For the text-containing cell, return its midpoint in [x, y] coordinate format. 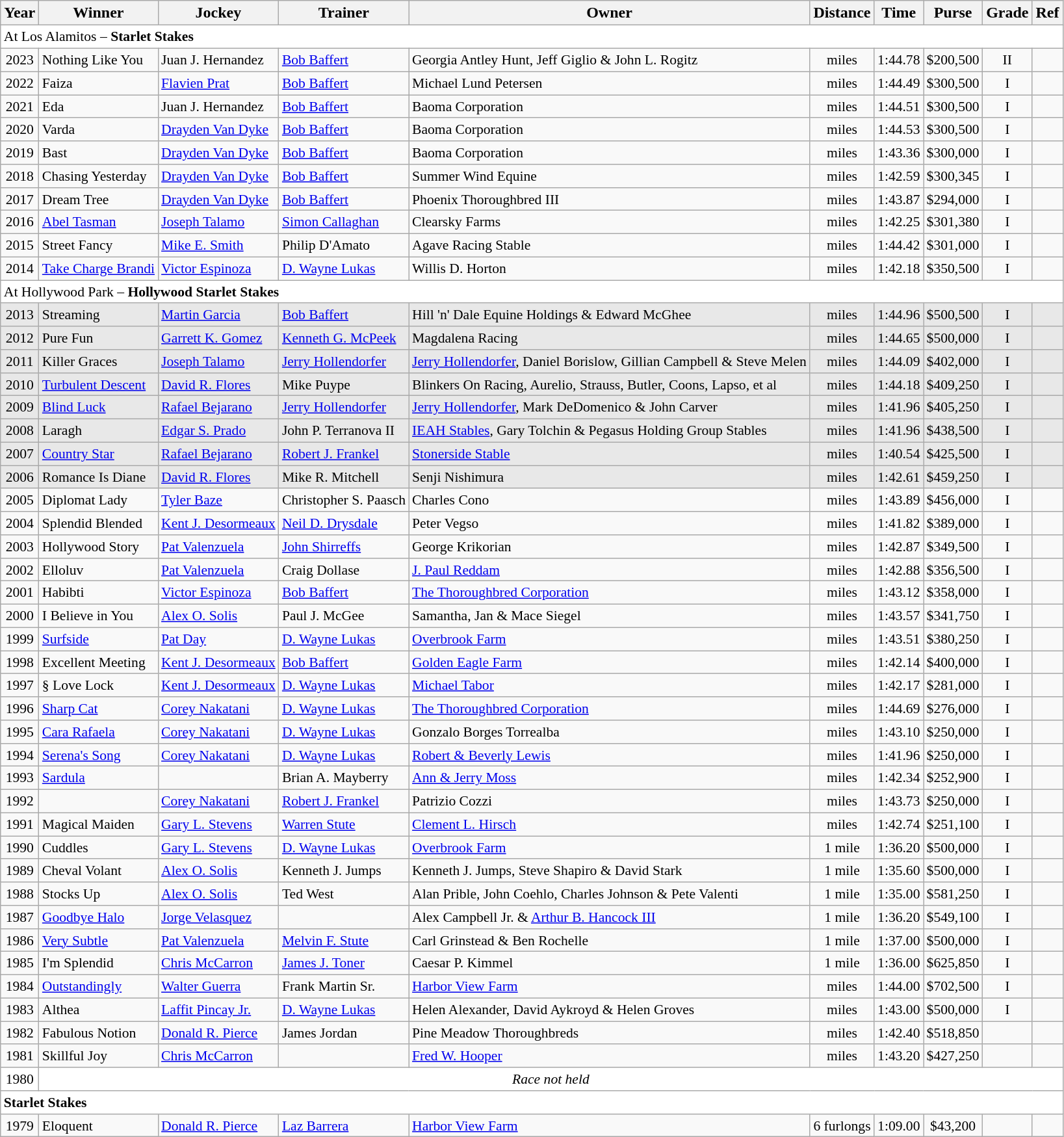
Goodbye Halo [99, 917]
Senji Nishimura [610, 477]
$500,500 [953, 315]
Starlet Stakes [532, 1103]
Splendid Blended [99, 523]
1986 [19, 940]
$358,000 [953, 593]
IEAH Stables, Gary Tolchin & Pegasus Holding Group Stables [610, 430]
Craig Dollase [344, 569]
1:42.88 [898, 569]
Streaming [99, 315]
Killer Graces [99, 361]
Mike R. Mitchell [344, 477]
1998 [19, 662]
1989 [19, 870]
At Los Alamitos – Starlet Stakes [532, 37]
Jerry Hollendorfer, Daniel Borislow, Gillian Campbell & Steve Melen [610, 361]
1:43.73 [898, 801]
1:44.49 [898, 83]
Stonerside Stable [610, 454]
1:37.00 [898, 940]
Brian A. Mayberry [344, 778]
Country Star [99, 454]
Pine Meadow Thoroughbreds [610, 1033]
Street Fancy [99, 245]
Faiza [99, 83]
J. Paul Reddam [610, 569]
1987 [19, 917]
Jockey [218, 13]
Cheval Volant [99, 870]
$581,250 [953, 894]
2000 [19, 616]
Clement L. Hirsch [610, 824]
Phoenix Thoroughbred III [610, 199]
II [1007, 60]
1:44.42 [898, 245]
1:43.10 [898, 732]
Fabulous Notion [99, 1033]
George Krikorian [610, 547]
Michael Tabor [610, 685]
1:42.17 [898, 685]
2017 [19, 199]
Ref [1048, 13]
$341,750 [953, 616]
Varda [99, 129]
2006 [19, 477]
$405,250 [953, 408]
$402,000 [953, 361]
1984 [19, 986]
1:44.53 [898, 129]
1988 [19, 894]
Surfside [99, 639]
Georgia Antley Hunt, Jeff Giglio & John L. Rogitz [610, 60]
2014 [19, 268]
$427,250 [953, 1056]
$518,850 [953, 1033]
Kenneth G. McPeek [344, 338]
Sardula [99, 778]
$251,100 [953, 824]
Blinkers On Racing, Aurelio, Strauss, Butler, Coons, Lapso, et al [610, 384]
Bast [99, 153]
Alex Campbell Jr. & Arthur B. Hancock III [610, 917]
Trainer [344, 13]
Stocks Up [99, 894]
Nothing Like You [99, 60]
Owner [610, 13]
1980 [19, 1079]
1:43.89 [898, 500]
1995 [19, 732]
Purse [953, 13]
Habibti [99, 593]
$301,000 [953, 245]
Take Charge Brandi [99, 268]
$300,345 [953, 176]
1:44.69 [898, 709]
Helen Alexander, David Aykroyd & Helen Groves [610, 1010]
1982 [19, 1033]
Gonzalo Borges Torrealba [610, 732]
Diplomat Lady [99, 500]
1:44.00 [898, 986]
Ann & Jerry Moss [610, 778]
Laz Barrera [344, 1125]
Eda [99, 107]
Samantha, Jan & Mace Siegel [610, 616]
1:42.74 [898, 824]
Carl Grinstead & Ben Rochelle [610, 940]
Serena's Song [99, 755]
1:43.87 [898, 199]
John Shirreffs [344, 547]
$350,500 [953, 268]
Kenneth J. Jumps [344, 870]
Pat Day [218, 639]
1996 [19, 709]
Year [19, 13]
1:43.12 [898, 593]
1:43.20 [898, 1056]
1:44.51 [898, 107]
Christopher S. Paasch [344, 500]
Skillful Joy [99, 1056]
$349,500 [953, 547]
1:42.40 [898, 1033]
2018 [19, 176]
$389,000 [953, 523]
2012 [19, 338]
$252,900 [953, 778]
2009 [19, 408]
Blind Luck [99, 408]
Winner [99, 13]
1:42.87 [898, 547]
1991 [19, 824]
Laragh [99, 430]
Mike E. Smith [218, 245]
$438,500 [953, 430]
Walter Guerra [218, 986]
John P. Terranova II [344, 430]
1:42.25 [898, 222]
1:43.51 [898, 639]
2001 [19, 593]
1:42.18 [898, 268]
1:43.36 [898, 153]
$409,250 [953, 384]
2008 [19, 430]
2021 [19, 107]
$400,000 [953, 662]
Golden Eagle Farm [610, 662]
2004 [19, 523]
2010 [19, 384]
Garrett K. Gomez [218, 338]
Alan Prible, John Coehlo, Charles Johnson & Pete Valenti [610, 894]
Pure Fun [99, 338]
Ted West [344, 894]
$301,380 [953, 222]
1:44.78 [898, 60]
Excellent Meeting [99, 662]
1:44.65 [898, 338]
$549,100 [953, 917]
1:42.59 [898, 176]
Cara Rafaela [99, 732]
Jerry Hollendorfer, Mark DeDomenico & John Carver [610, 408]
Laffit Pincay Jr. [218, 1010]
2011 [19, 361]
Eloquent [99, 1125]
1994 [19, 755]
Turbulent Descent [99, 384]
Althea [99, 1010]
Distance [842, 13]
1:41.82 [898, 523]
I'm Splendid [99, 963]
Cuddles [99, 848]
2015 [19, 245]
Sharp Cat [99, 709]
Warren Stute [344, 824]
1:42.61 [898, 477]
Clearsky Farms [610, 222]
Outstandingly [99, 986]
$456,000 [953, 500]
1983 [19, 1010]
1:35.60 [898, 870]
Edgar S. Prado [218, 430]
1992 [19, 801]
I Believe in You [99, 616]
$702,500 [953, 986]
Hollywood Story [99, 547]
Dream Tree [99, 199]
Time [898, 13]
$294,000 [953, 199]
Frank Martin Sr. [344, 986]
Melvin F. Stute [344, 940]
James J. Toner [344, 963]
2020 [19, 129]
2003 [19, 547]
Martin Garcia [218, 315]
1:35.00 [898, 894]
Tyler Baze [218, 500]
Abel Tasman [99, 222]
2016 [19, 222]
Michael Lund Petersen [610, 83]
Fred W. Hooper [610, 1056]
Peter Vegso [610, 523]
Neil D. Drysdale [344, 523]
2022 [19, 83]
Summer Wind Equine [610, 176]
Race not held [551, 1079]
James Jordan [344, 1033]
Charles Cono [610, 500]
$356,500 [953, 569]
2005 [19, 500]
Hill 'n' Dale Equine Holdings & Edward McGhee [610, 315]
At Hollywood Park – Hollywood Starlet Stakes [532, 292]
1981 [19, 1056]
Philip D'Amato [344, 245]
1997 [19, 685]
$281,000 [953, 685]
Mike Puype [344, 384]
1:44.09 [898, 361]
1:40.54 [898, 454]
1:09.00 [898, 1125]
2019 [19, 153]
Caesar P. Kimmel [610, 963]
6 furlongs [842, 1125]
Willis D. Horton [610, 268]
Patrizio Cozzi [610, 801]
Robert & Beverly Lewis [610, 755]
Grade [1007, 13]
§ Love Lock [99, 685]
Agave Racing Stable [610, 245]
Jorge Velasquez [218, 917]
1:42.14 [898, 662]
$300,000 [953, 153]
$625,850 [953, 963]
1:43.57 [898, 616]
$200,500 [953, 60]
Magical Maiden [99, 824]
Magdalena Racing [610, 338]
Chasing Yesterday [99, 176]
Romance Is Diane [99, 477]
1990 [19, 848]
1:43.00 [898, 1010]
Elloluv [99, 569]
1:36.00 [898, 963]
1:44.18 [898, 384]
2013 [19, 315]
2023 [19, 60]
1999 [19, 639]
$43,200 [953, 1125]
2007 [19, 454]
$425,500 [953, 454]
$276,000 [953, 709]
1:44.96 [898, 315]
Paul J. McGee [344, 616]
Flavien Prat [218, 83]
2002 [19, 569]
$380,250 [953, 639]
Very Subtle [99, 940]
1993 [19, 778]
$459,250 [953, 477]
Kenneth J. Jumps, Steve Shapiro & David Stark [610, 870]
1:42.34 [898, 778]
1979 [19, 1125]
Simon Callaghan [344, 222]
1985 [19, 963]
